Return the [x, y] coordinate for the center point of the cell that contains the specified text.  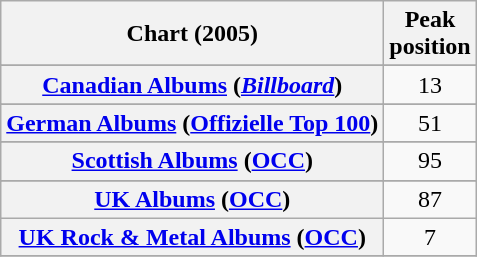
UK Rock & Metal Albums (OCC) [192, 237]
13 [430, 85]
87 [430, 199]
Canadian Albums (Billboard) [192, 85]
Scottish Albums (OCC) [192, 161]
7 [430, 237]
Peakposition [430, 34]
Chart (2005) [192, 34]
UK Albums (OCC) [192, 199]
95 [430, 161]
51 [430, 123]
German Albums (Offizielle Top 100) [192, 123]
